For the text-containing cell, return its midpoint in [X, Y] coordinate format. 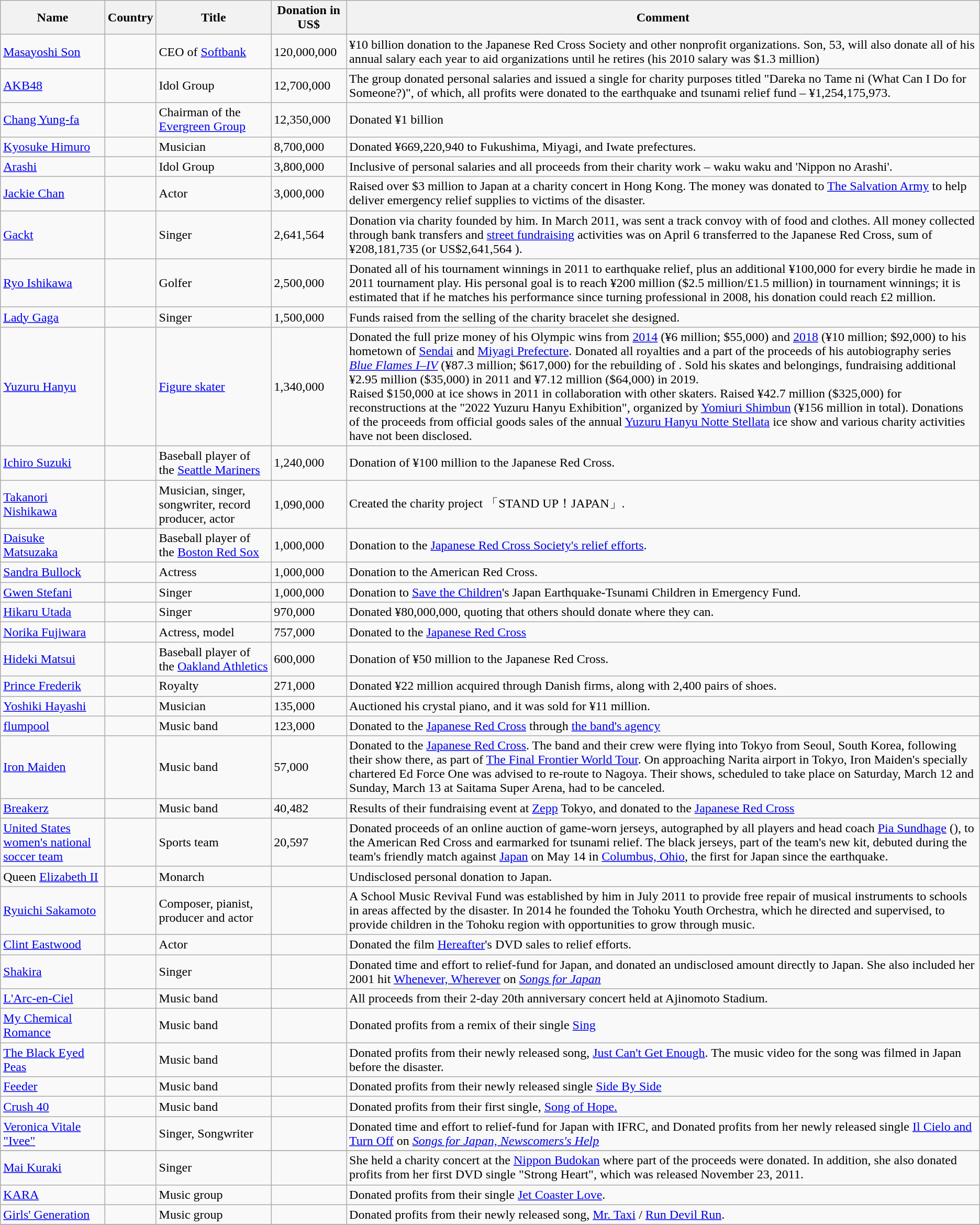
Girls' Generation [53, 1215]
United States women's national soccer team [53, 842]
Arashi [53, 167]
Figure skater [214, 387]
Yuzuru Hanyu [53, 387]
Feeder [53, 1087]
Sports team [214, 842]
L'Arc-en-Ciel [53, 999]
Donated ¥22 million acquired through Danish firms, along with 2,400 pairs of shoes. [663, 686]
KARA [53, 1195]
AKB48 [53, 86]
flumpool [53, 726]
Musician, singer, songwriter, record producer, actor [214, 504]
Ryuichi Sakamoto [53, 910]
1,090,000 [309, 504]
Masayoshi Son [53, 51]
2,500,000 [309, 283]
Prince Frederik [53, 686]
Auctioned his crystal piano, and it was sold for ¥11 million. [663, 706]
Actress, model [214, 632]
Created the charity project 「STAND UP！JAPAN」. [663, 504]
Shakira [53, 971]
My Chemical Romance [53, 1025]
Donated profits from a remix of their single Sing [663, 1025]
Donated ¥80,000,000, quoting that others should donate where they can. [663, 612]
Actress [214, 572]
Gackt [53, 235]
Jackie Chan [53, 194]
Donation to the American Red Cross. [663, 572]
Donated to the Japanese Red Cross [663, 632]
Queen Elizabeth II [53, 876]
Donated profits from their newly released single Side By Side [663, 1087]
12,700,000 [309, 86]
Hideki Matsui [53, 659]
Donation to the Japanese Red Cross Society's relief efforts. [663, 546]
Mai Kuraki [53, 1168]
Hikaru Utada [53, 612]
135,000 [309, 706]
8,700,000 [309, 147]
Inclusive of personal salaries and all proceeds from their charity work – waku waku and 'Nippon no Arashi'. [663, 167]
Donated the film Hereafter's DVD sales to relief efforts. [663, 944]
The Black Eyed Peas [53, 1060]
Baseball player of the Boston Red Sox [214, 546]
Donated profits from their newly released song, Just Can't Get Enough. The music video for the song was filmed in Japan before the disaster. [663, 1060]
All proceeds from their 2-day 20th anniversary concert held at Ajinomoto Stadium. [663, 999]
Chairman of the Evergreen Group [214, 119]
12,350,000 [309, 119]
Clint Eastwood [53, 944]
Baseball player of the Seattle Mariners [214, 463]
Sandra Bullock [53, 572]
40,482 [309, 808]
2,641,564 [309, 235]
Donation of ¥100 million to the Japanese Red Cross. [663, 463]
Donation of ¥50 million to the Japanese Red Cross. [663, 659]
57,000 [309, 767]
Crush 40 [53, 1107]
Results of their fundraising event at Zepp Tokyo, and donated to the Japanese Red Cross [663, 808]
3,800,000 [309, 167]
Veronica Vitale "Ivee" [53, 1133]
Composer, pianist, producer and actor [214, 910]
Iron Maiden [53, 767]
Donation to Save the Children's Japan Earthquake-Tsunami Children in Emergency Fund. [663, 592]
Comment [663, 18]
Undisclosed personal donation to Japan. [663, 876]
Norika Fujiwara [53, 632]
271,000 [309, 686]
Golfer [214, 283]
CEO of Softbank [214, 51]
Singer, Songwriter [214, 1133]
Donated profits from their first single, Song of Hope. [663, 1107]
Lady Gaga [53, 317]
1,340,000 [309, 387]
20,597 [309, 842]
Monarch [214, 876]
3,000,000 [309, 194]
Breakerz [53, 808]
Gwen Stefani [53, 592]
Chang Yung-fa [53, 119]
1,240,000 [309, 463]
Daisuke Matsuzaka [53, 546]
Donated profits from their newly released song, Mr. Taxi / Run Devil Run. [663, 1215]
1,500,000 [309, 317]
Takanori Nishikawa [53, 504]
Donated ¥669,220,940 to Fukushima, Miyagi, and Iwate prefectures. [663, 147]
Kyosuke Himuro [53, 147]
Ryo Ishikawa [53, 283]
Baseball player of the Oakland Athletics [214, 659]
Donated profits from their single Jet Coaster Love. [663, 1195]
Donated to the Japanese Red Cross through the band's agency [663, 726]
Yoshiki Hayashi [53, 706]
Funds raised from the selling of the charity bracelet she designed. [663, 317]
Name [53, 18]
757,000 [309, 632]
Donation in US$ [309, 18]
Donated ¥1 billion [663, 119]
600,000 [309, 659]
Title [214, 18]
970,000 [309, 612]
120,000,000 [309, 51]
Country [130, 18]
123,000 [309, 726]
Royalty [214, 686]
Ichiro Suzuki [53, 463]
